Provide the (x, y) coordinate of the cell's center where the given text is located.  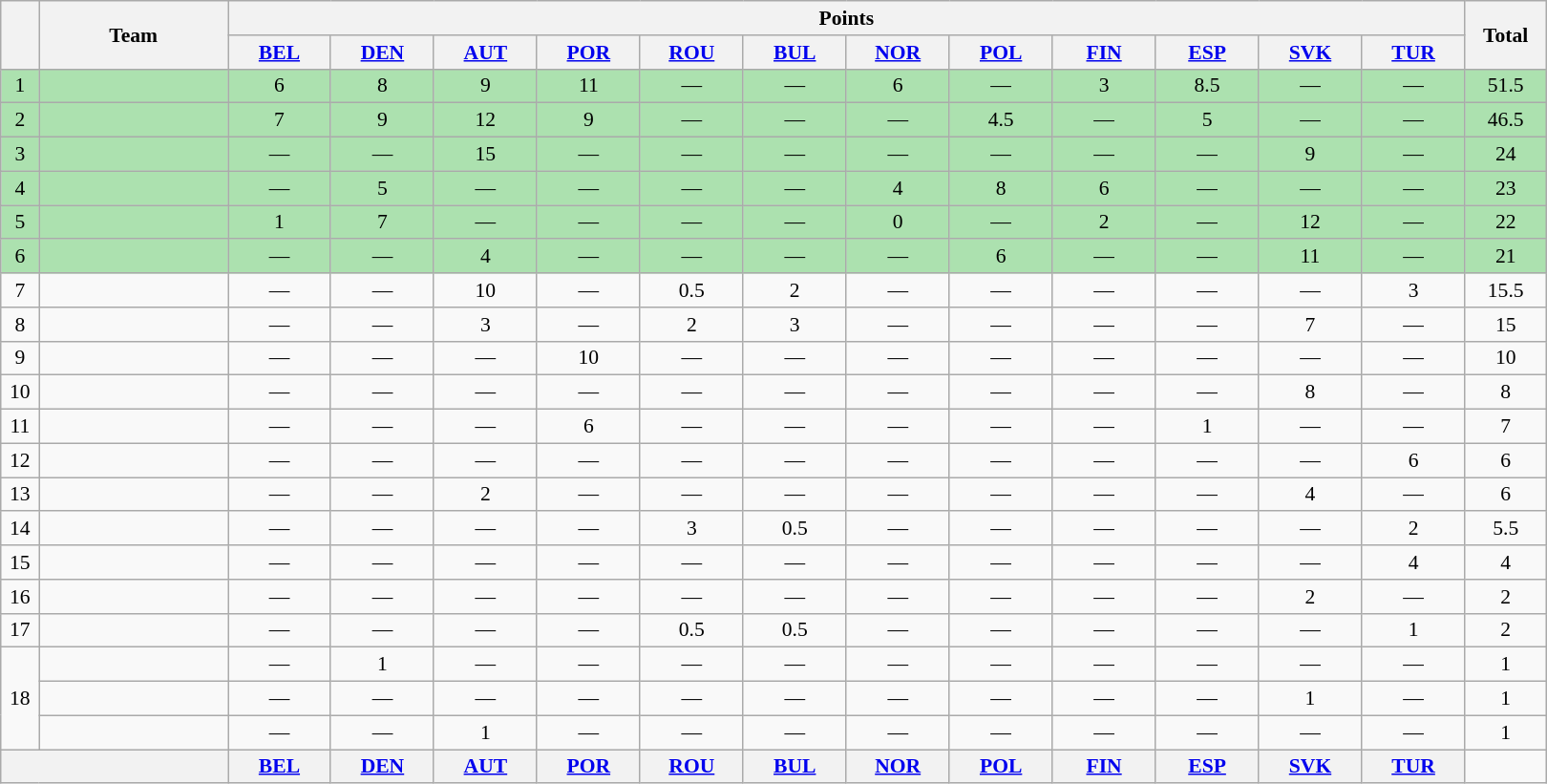
15.5 (1505, 290)
22 (1505, 222)
4.5 (1001, 120)
Total (1505, 34)
24 (1505, 155)
17 (20, 630)
21 (1505, 257)
51.5 (1505, 86)
5.5 (1505, 529)
Team (134, 34)
46.5 (1505, 120)
16 (20, 597)
0 (898, 222)
13 (20, 495)
8.5 (1207, 86)
18 (20, 699)
14 (20, 529)
23 (1505, 188)
Points (846, 18)
